Return [X, Y] of the center of cell containing provided text 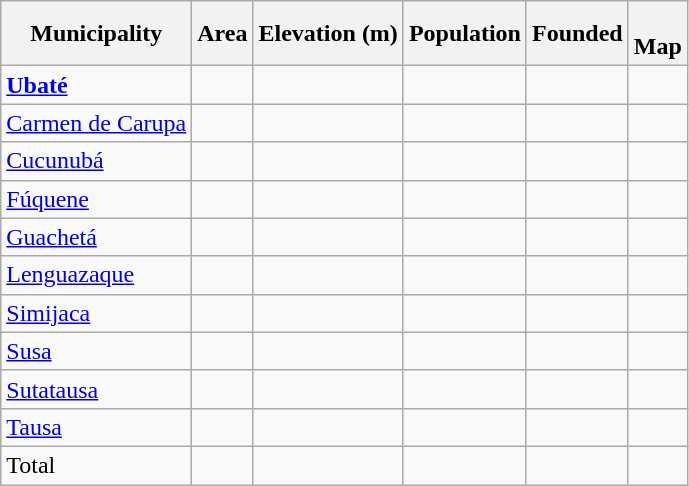
Tausa [96, 427]
Cucunubá [96, 161]
Sutatausa [96, 389]
Total [96, 465]
Elevation (m) [328, 34]
Area [222, 34]
Founded [577, 34]
Simijaca [96, 313]
Ubaté [96, 85]
Susa [96, 351]
Guachetá [96, 237]
Lenguazaque [96, 275]
Municipality [96, 34]
Carmen de Carupa [96, 123]
Map [658, 34]
Fúquene [96, 199]
Population [464, 34]
